Determine the [x, y] coordinate at the center of the cell enclosing the given text.  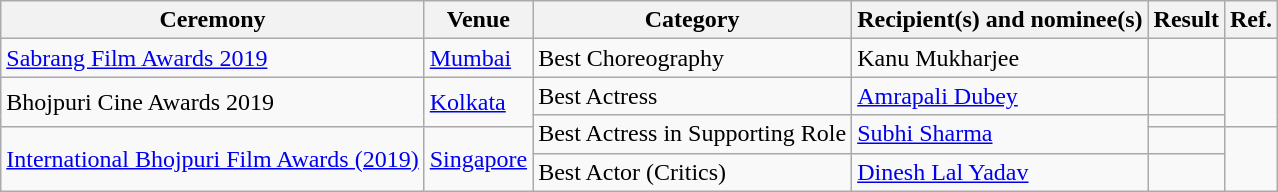
Best Actor (Critics) [692, 172]
Mumbai [478, 58]
Amrapali Dubey [1000, 96]
Bhojpuri Cine Awards 2019 [212, 102]
Kolkata [478, 102]
Singapore [478, 158]
Result [1186, 20]
Category [692, 20]
Sabrang Film Awards 2019 [212, 58]
Best Actress [692, 96]
Subhi Sharma [1000, 134]
Best Actress in Supporting Role [692, 134]
Dinesh Lal Yadav [1000, 172]
Best Choreography [692, 58]
Ceremony [212, 20]
Ref. [1250, 20]
Kanu Mukharjee [1000, 58]
Recipient(s) and nominee(s) [1000, 20]
International Bhojpuri Film Awards (2019) [212, 158]
Venue [478, 20]
